For the text-containing cell, return its midpoint in [X, Y] coordinate format. 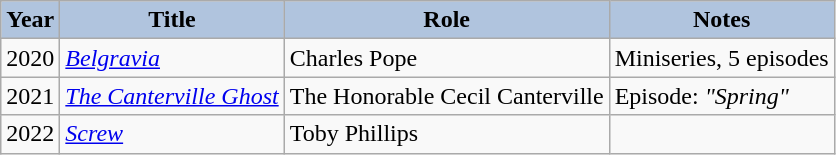
Belgravia [172, 58]
Year [30, 20]
Miniseries, 5 episodes [722, 58]
2021 [30, 96]
2022 [30, 134]
Notes [722, 20]
Screw [172, 134]
Charles Pope [446, 58]
The Canterville Ghost [172, 96]
2020 [30, 58]
Role [446, 20]
The Honorable Cecil Canterville [446, 96]
Toby Phillips [446, 134]
Title [172, 20]
Episode: "Spring" [722, 96]
